Return (x, y) of the center of cell containing provided text 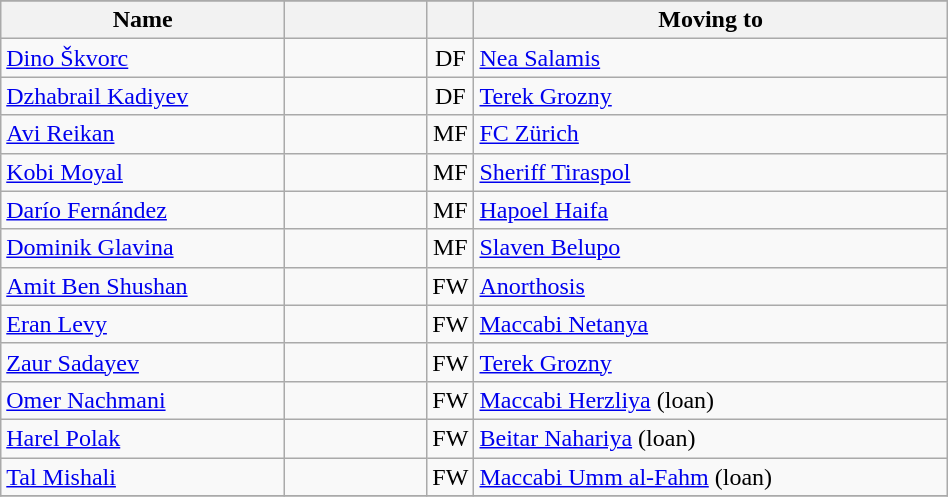
Slaven Belupo (710, 248)
Maccabi Herzliya (loan) (710, 400)
Nea Salamis (710, 58)
Hapoel Haifa (710, 210)
Maccabi Umm al-Fahm (loan) (710, 477)
Sheriff Tiraspol (710, 172)
Darío Fernández (143, 210)
FC Zürich (710, 134)
Dominik Glavina (143, 248)
Beitar Nahariya (loan) (710, 438)
Dino Škvorc (143, 58)
Harel Polak (143, 438)
Maccabi Netanya (710, 324)
Zaur Sadayev (143, 362)
Eran Levy (143, 324)
Name (143, 20)
Avi Reikan (143, 134)
Moving to (710, 20)
Amit Ben Shushan (143, 286)
Tal Mishali (143, 477)
Dzhabrail Kadiyev (143, 96)
Kobi Moyal (143, 172)
Anorthosis (710, 286)
Omer Nachmani (143, 400)
